Capture the cell that displays the provided text and extract its (X, Y) central coordinate. 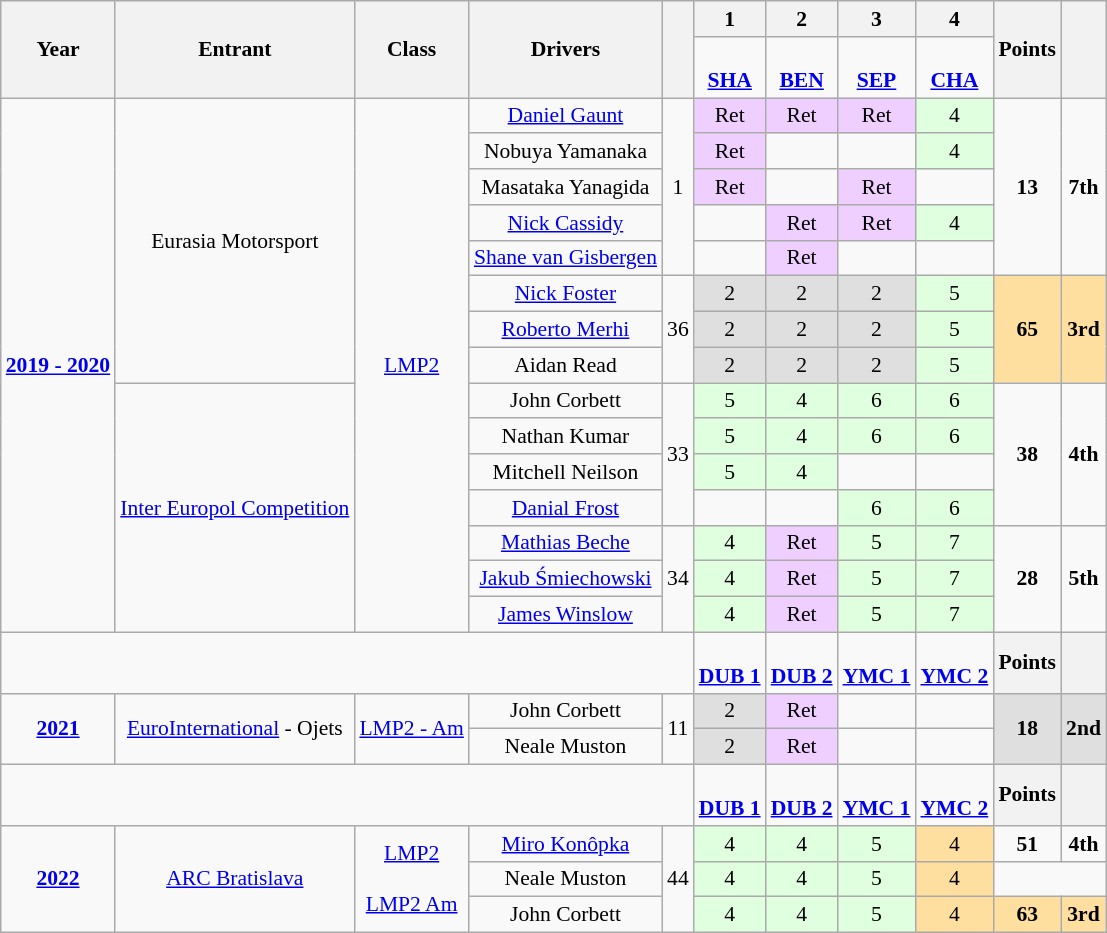
Shane van Gisbergen (566, 258)
LMP2LMP2 Am (411, 880)
2nd (1084, 728)
SHA (730, 68)
51 (1027, 844)
Entrant (234, 50)
Danial Frost (566, 508)
Drivers (566, 50)
ARC Bratislava (234, 880)
28 (1027, 578)
Aidan Read (566, 365)
2019 - 2020 (58, 365)
Nick Cassidy (566, 223)
Year (58, 50)
Daniel Gaunt (566, 116)
38 (1027, 454)
EuroInternational - Ojets (234, 728)
Eurasia Motorsport (234, 240)
36 (678, 330)
LMP2 - Am (411, 728)
Mitchell Neilson (566, 472)
LMP2 (411, 365)
Nick Foster (566, 294)
63 (1027, 915)
11 (678, 728)
CHA (954, 68)
3 (877, 19)
Miro Konôpka (566, 844)
65 (1027, 330)
13 (1027, 187)
33 (678, 454)
Mathias Beche (566, 543)
44 (678, 880)
Inter Europol Competition (234, 508)
James Winslow (566, 615)
7th (1084, 187)
5th (1084, 578)
Roberto Merhi (566, 330)
Nobuya Yamanaka (566, 152)
Masataka Yanagida (566, 187)
2022 (58, 880)
Jakub Śmiechowski (566, 579)
34 (678, 578)
18 (1027, 728)
2021 (58, 728)
Nathan Kumar (566, 437)
BEN (802, 68)
SEP (877, 68)
Class (411, 50)
